Pinpoint the cell where the given text exists, returning its (X, Y) midpoint coordinate. 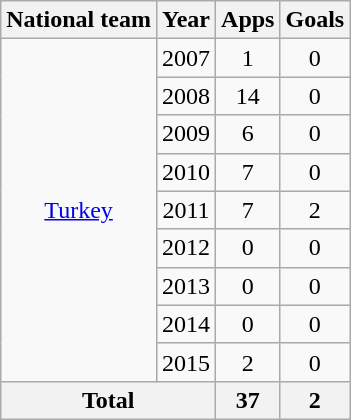
2015 (186, 362)
Apps (248, 20)
Turkey (79, 210)
14 (248, 96)
6 (248, 134)
2007 (186, 58)
2008 (186, 96)
37 (248, 400)
Goals (315, 20)
Year (186, 20)
2010 (186, 172)
National team (79, 20)
2011 (186, 210)
2012 (186, 248)
2013 (186, 286)
1 (248, 58)
2009 (186, 134)
2014 (186, 324)
Total (108, 400)
